Scan for the cell matching the given text and deliver its [x, y] coordinate at center. 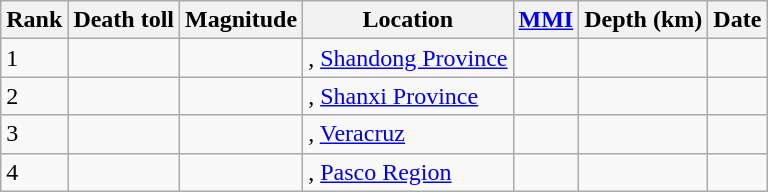
1 [34, 58]
MMI [546, 20]
Magnitude [242, 20]
, Veracruz [408, 134]
Death toll [124, 20]
3 [34, 134]
2 [34, 96]
Date [738, 20]
Depth (km) [644, 20]
, Shandong Province [408, 58]
4 [34, 172]
Rank [34, 20]
, Shanxi Province [408, 96]
Location [408, 20]
, Pasco Region [408, 172]
